Find where the given text appears and provide that cell's center as (X, Y) coordinate. 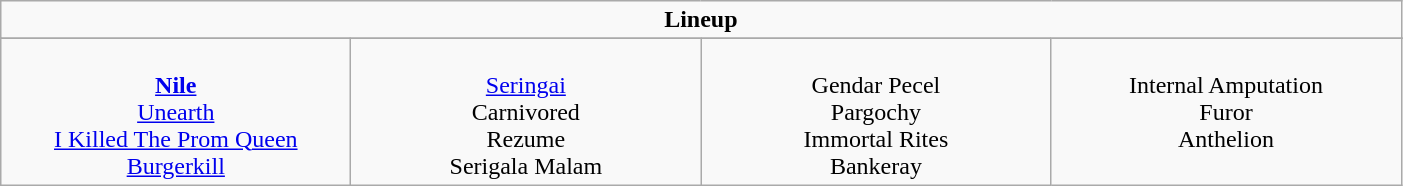
Seringai Carnivored Rezume Serigala Malam (526, 112)
Nile Unearth I Killed The Prom Queen Burgerkill (176, 112)
Internal Amputation Furor Anthelion (1226, 112)
Lineup (701, 20)
Gendar Pecel Pargochy Immortal Rites Bankeray (876, 112)
